Identify which cell holds the provided text, then report its (x, y) central coordinate. 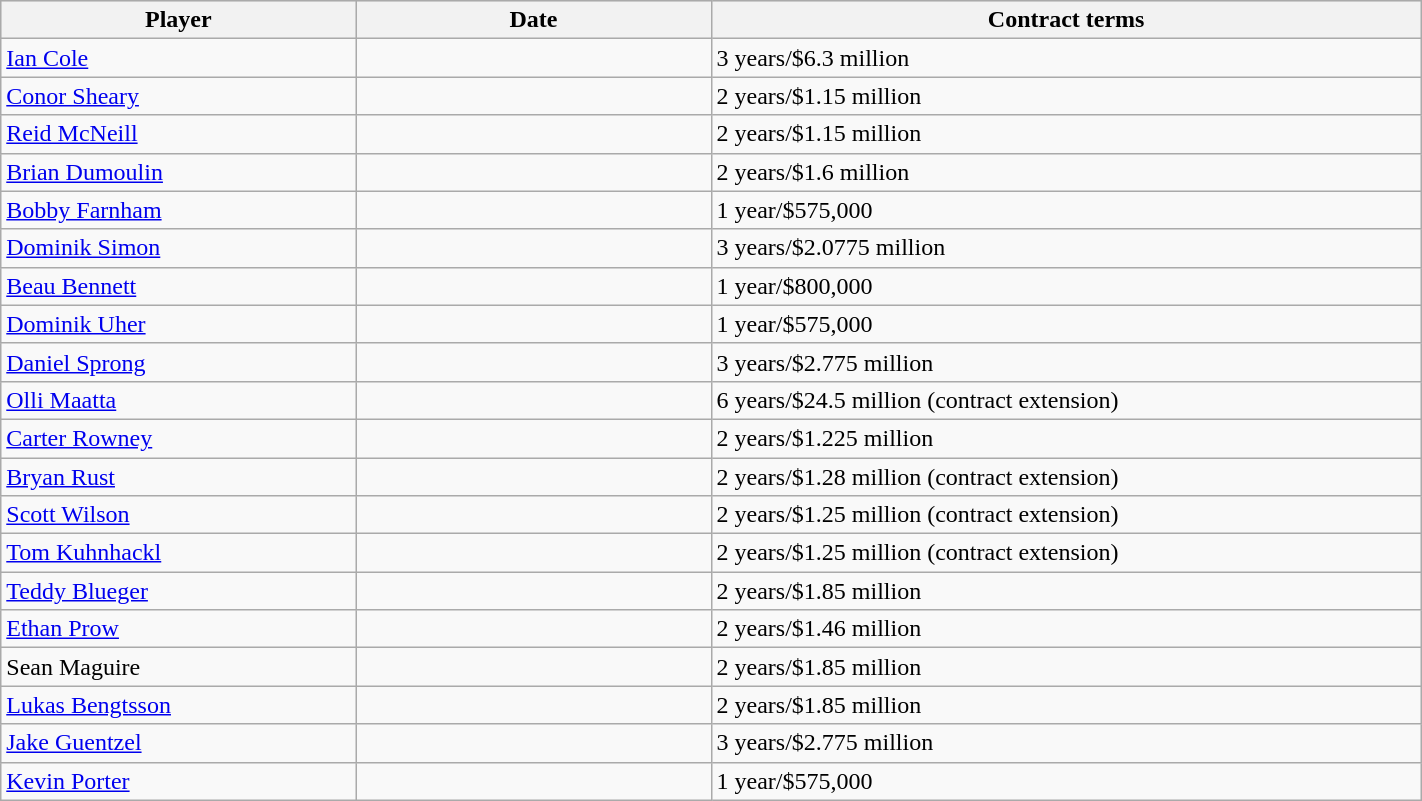
6 years/$24.5 million (contract extension) (1066, 400)
Contract terms (1066, 20)
Bobby Farnham (178, 210)
2 years/$1.225 million (1066, 438)
2 years/$1.6 million (1066, 172)
Dominik Simon (178, 248)
Olli Maatta (178, 400)
Tom Kuhnhackl (178, 553)
Carter Rowney (178, 438)
Player (178, 20)
1 year/$800,000 (1066, 286)
Date (534, 20)
Daniel Sprong (178, 362)
Bryan Rust (178, 477)
Ian Cole (178, 58)
Brian Dumoulin (178, 172)
2 years/$1.28 million (contract extension) (1066, 477)
3 years/$6.3 million (1066, 58)
Conor Sheary (178, 96)
Sean Maguire (178, 667)
3 years/$2.0775 million (1066, 248)
Ethan Prow (178, 629)
Kevin Porter (178, 781)
Reid McNeill (178, 134)
Lukas Bengtsson (178, 705)
Jake Guentzel (178, 743)
Dominik Uher (178, 324)
Teddy Blueger (178, 591)
Beau Bennett (178, 286)
Scott Wilson (178, 515)
2 years/$1.46 million (1066, 629)
